Provide the (x, y) coordinate of the cell's center where the given text is located.  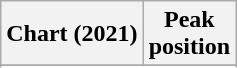
Chart (2021) (72, 34)
Peakposition (189, 34)
